From the cell containing the given text, extract its center point as [x, y] coordinate. 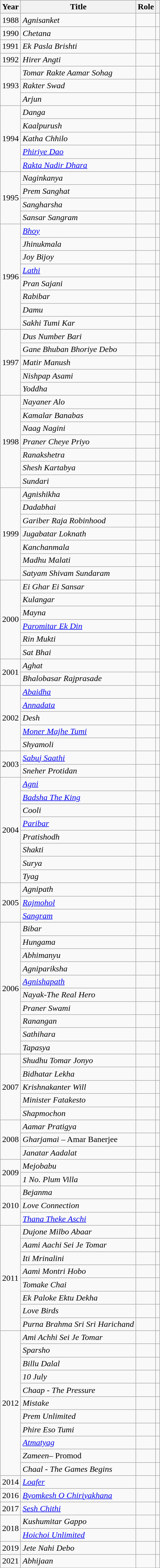
Danga [78, 112]
Nayak-The Real Hero [78, 995]
Role [146, 7]
1990 [10, 33]
Aami Aachi Sei Je Tomar [78, 1245]
2006 [10, 988]
2021 [10, 1561]
Sabuj Saathi [78, 758]
1993 [10, 86]
Rakta Nadir Dhara [78, 165]
Bejanma [78, 1192]
Kushumitar Gappo [78, 1522]
Rakter Swad [78, 86]
1992 [10, 60]
2014 [10, 1482]
Bibar [78, 929]
Ranangan [78, 1021]
Purna Brahma Sri Sri Harichand [78, 1324]
1999 [10, 534]
Madhu Malati [78, 560]
Janatar Aadalat [78, 1153]
Chaal - The Games Begins [78, 1469]
Phiriye Dao [78, 152]
2007 [10, 1087]
Agni [78, 784]
Agnisanket [78, 20]
Dus Number Bari [78, 336]
Dujone Milbo Abaar [78, 1232]
2002 [10, 718]
Sangharsha [78, 205]
1996 [10, 277]
Yoddha [78, 389]
Tomake Chai [78, 1285]
Loafer [78, 1482]
Paribar [78, 824]
Naginkanya [78, 178]
Moner Majhe Tumi [78, 731]
Abaidha [78, 692]
Kulangar [78, 600]
2001 [10, 672]
2011 [10, 1278]
Rabibar [78, 297]
1991 [10, 46]
Aamar Pratigya [78, 1126]
Jugabatar Loknath [78, 534]
Krishnakanter Will [78, 1087]
2017 [10, 1508]
Katha Chhilo [78, 138]
Agnishapath [78, 981]
Annadata [78, 705]
Byomkesh O Chiriyakhana [78, 1495]
2009 [10, 1172]
Atmatyag [78, 1443]
Joy Bijoy [78, 257]
Title [78, 7]
Mistake [78, 1403]
1998 [10, 442]
Hungama [78, 942]
1 No. Plum Villa [78, 1179]
Minister Fatakesto [78, 1100]
Praner Cheye Priyo [78, 442]
Kaalpurush [78, 125]
Kanchanmala [78, 547]
Desh [78, 718]
Mayna [78, 613]
Sathihara [78, 1034]
2005 [10, 903]
Ranakshetra [78, 455]
Lathi [78, 270]
Cooli [78, 810]
2000 [10, 619]
Kamalar Banabas [78, 415]
Shesh Kartabya [78, 468]
Satyam Shivam Sundaram [78, 573]
Bidhatar Lekha [78, 1074]
Dadabhai [78, 507]
Love Connection [78, 1205]
Nayaner Alo [78, 402]
Sat Bhai [78, 652]
Surya [78, 863]
Sangram [78, 916]
Iti Mrinalini [78, 1258]
2016 [10, 1495]
Jhinukmala [78, 244]
Pran Sajani [78, 283]
2019 [10, 1548]
Ami Achhi Sei Je Tomar [78, 1337]
Jete Nahi Debo [78, 1548]
1988 [10, 20]
Badsha The King [78, 797]
Sundari [78, 481]
Thana Theke Aschi [78, 1218]
2012 [10, 1403]
Bhalobasar Rajprasade [78, 679]
2008 [10, 1140]
Tomar Rakte Aamar Sohag [78, 73]
Hirer Angti [78, 60]
Abhimanyu [78, 955]
Phire Eso Tumi [78, 1430]
Agnishikha [78, 494]
Gane Bhuban Bhoriye Debo [78, 349]
Prem Sanghat [78, 191]
2003 [10, 764]
2018 [10, 1528]
2010 [10, 1205]
1997 [10, 362]
Shudhu Tomar Jonyo [78, 1061]
Sesh Chithi [78, 1508]
Shapmochon [78, 1113]
Sakhi Tumi Kar [78, 323]
Love Birds [78, 1311]
Ek Pasla Brishti [78, 46]
Shakti [78, 850]
Mejobabu [78, 1166]
Abhijaan [78, 1561]
Tapasya [78, 1048]
Damu [78, 310]
Arjun [78, 99]
Nishpap Asami [78, 375]
Aami Montri Hobo [78, 1271]
Ei Ghar Ei Sansar [78, 587]
Zameen– Promod [78, 1456]
Ek Paloke Ektu Dekha [78, 1298]
Chaap - The Pressure [78, 1390]
2004 [10, 830]
Year [10, 7]
Matir Manush [78, 362]
Gariber Raja Robinhood [78, 520]
Gharjamai – Amar Banerjee [78, 1140]
Agnipariksha [78, 968]
Sneher Protidan [78, 771]
Billu Dalal [78, 1363]
Praner Swami [78, 1008]
Tyag [78, 876]
Shyamoli [78, 744]
Sansar Sangram [78, 218]
Sparsho [78, 1350]
Paromitar Ek Din [78, 626]
Rin Mukti [78, 639]
Agnipath [78, 889]
1994 [10, 138]
Bhoy [78, 231]
Naag Nagini [78, 428]
Pratishodh [78, 837]
Rajmohol [78, 903]
1995 [10, 198]
Chetana [78, 33]
Aghat [78, 665]
Prem Unlimited [78, 1416]
Hoichoi Unlimited [78, 1535]
10 July [78, 1377]
